Locate the cell with the specified text and output its (X, Y) center coordinate. 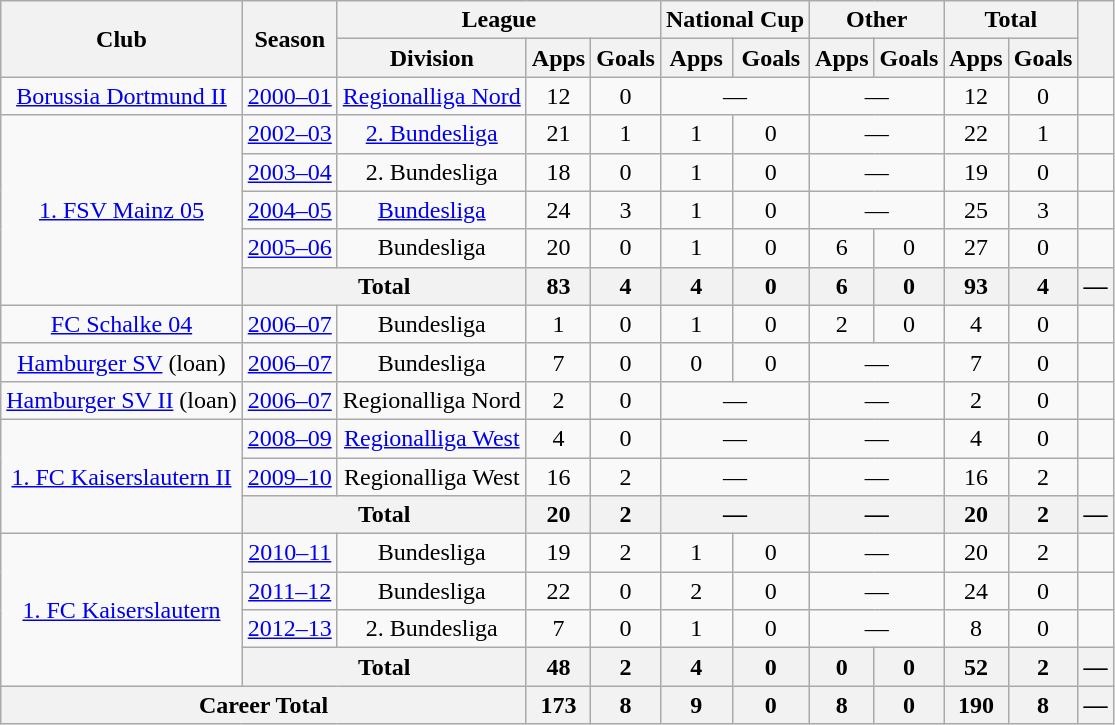
21 (558, 134)
2004–05 (290, 210)
25 (976, 210)
18 (558, 172)
1. FC Kaiserslautern (122, 610)
Division (432, 58)
52 (976, 667)
2000–01 (290, 96)
2012–13 (290, 629)
1. FC Kaiserslautern II (122, 476)
National Cup (734, 20)
Other (877, 20)
1. FSV Mainz 05 (122, 210)
173 (558, 705)
83 (558, 286)
9 (696, 705)
Club (122, 39)
FC Schalke 04 (122, 324)
Borussia Dortmund II (122, 96)
Hamburger SV (loan) (122, 362)
27 (976, 248)
2011–12 (290, 591)
League (498, 20)
2002–03 (290, 134)
2003–04 (290, 172)
2008–09 (290, 438)
Season (290, 39)
Career Total (264, 705)
2009–10 (290, 477)
48 (558, 667)
93 (976, 286)
190 (976, 705)
Hamburger SV II (loan) (122, 400)
2010–11 (290, 553)
2005–06 (290, 248)
